Scan for the cell matching the given text and deliver its (X, Y) coordinate at center. 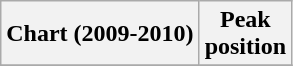
Chart (2009-2010) (100, 34)
Peakposition (245, 34)
